Output the (X, Y) coordinate of the center of the cell containing the given text.  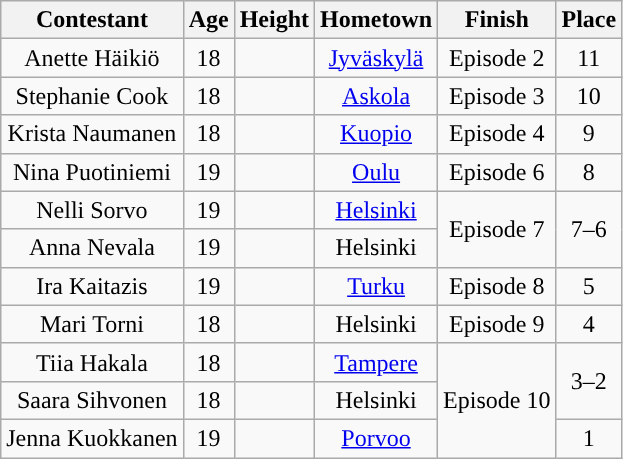
Episode 9 (497, 324)
3–2 (589, 381)
Place (589, 20)
Jyväskylä (376, 58)
Age (208, 20)
Contestant (92, 20)
Turku (376, 286)
Finish (497, 20)
Askola (376, 96)
Height (274, 20)
5 (589, 286)
Anette Häikiö (92, 58)
7–6 (589, 229)
Episode 8 (497, 286)
Nelli Sorvo (92, 210)
1 (589, 438)
Krista Naumanen (92, 134)
Ira Kaitazis (92, 286)
10 (589, 96)
Hometown (376, 20)
9 (589, 134)
Saara Sihvonen (92, 400)
Episode 4 (497, 134)
Episode 10 (497, 400)
Tampere (376, 362)
Episode 2 (497, 58)
Episode 7 (497, 229)
Kuopio (376, 134)
Episode 6 (497, 172)
Mari Torni (92, 324)
4 (589, 324)
Oulu (376, 172)
Stephanie Cook (92, 96)
Porvoo (376, 438)
Nina Puotiniemi (92, 172)
Jenna Kuokkanen (92, 438)
Episode 3 (497, 96)
11 (589, 58)
Tiia Hakala (92, 362)
Anna Nevala (92, 248)
8 (589, 172)
